Extract the (X, Y) coordinate from the center of the cell holding the provided text.  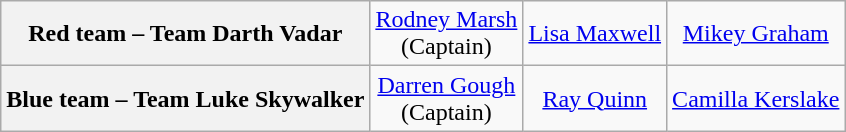
Red team – Team Darth Vadar (186, 34)
Blue team – Team Luke Skywalker (186, 98)
Darren Gough(Captain) (446, 98)
Camilla Kerslake (756, 98)
Lisa Maxwell (595, 34)
Ray Quinn (595, 98)
Rodney Marsh(Captain) (446, 34)
Mikey Graham (756, 34)
